Locate the cell with the specified text and output its [x, y] center coordinate. 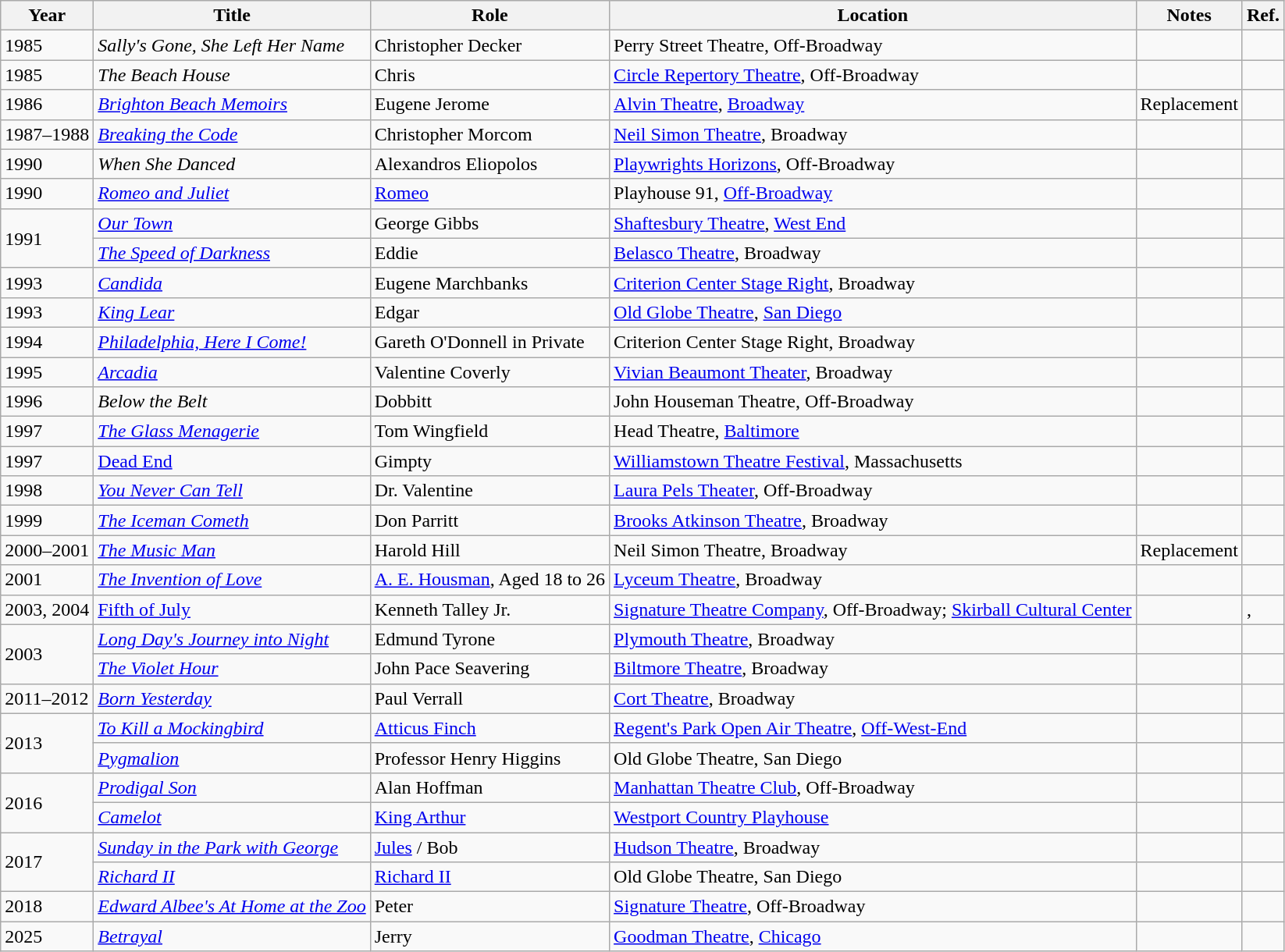
Breaking the Code [232, 134]
Title [232, 16]
Ref. [1263, 16]
Betrayal [232, 936]
The Beach House [232, 75]
Circle Repertory Theatre, Off-Broadway [873, 75]
Jules / Bob [489, 847]
To Kill a Mockingbird [232, 728]
Gimpty [489, 461]
You Never Can Tell [232, 491]
Long Day's Journey into Night [232, 639]
John Houseman Theatre, Off-Broadway [873, 402]
Tom Wingfield [489, 432]
Alexandros Eliopolos [489, 164]
Kenneth Talley Jr. [489, 609]
Sally's Gone, She Left Her Name [232, 45]
Shaftesbury Theatre, West End [873, 223]
Plymouth Theatre, Broadway [873, 639]
The Invention of Love [232, 580]
Jerry [489, 936]
Goodman Theatre, Chicago [873, 936]
2013 [47, 743]
Signature Theatre, Off-Broadway [873, 907]
Atticus Finch [489, 728]
George Gibbs [489, 223]
Chris [489, 75]
1996 [47, 402]
1994 [47, 342]
Biltmore Theatre, Broadway [873, 669]
Year [47, 16]
Christopher Morcom [489, 134]
2018 [47, 907]
The Violet Hour [232, 669]
King Arthur [489, 817]
The Glass Menagerie [232, 432]
Alan Hoffman [489, 787]
Brighton Beach Memoirs [232, 105]
Gareth O'Donnell in Private [489, 342]
Paul Verrall [489, 698]
1987–1988 [47, 134]
2003 [47, 654]
1986 [47, 105]
Sunday in the Park with George [232, 847]
Eddie [489, 253]
Alvin Theatre, Broadway [873, 105]
Below the Belt [232, 402]
Eugene Jerome [489, 105]
Vivian Beaumont Theater, Broadway [873, 372]
The Music Man [232, 550]
A. E. Housman, Aged 18 to 26 [489, 580]
Fifth of July [232, 609]
2001 [47, 580]
Pygmalion [232, 758]
Head Theatre, Baltimore [873, 432]
1995 [47, 372]
Lyceum Theatre, Broadway [873, 580]
John Pace Seavering [489, 669]
The Speed of Darkness [232, 253]
Role [489, 16]
2000–2001 [47, 550]
2011–2012 [47, 698]
Eugene Marchbanks [489, 282]
Valentine Coverly [489, 372]
, [1263, 609]
Hudson Theatre, Broadway [873, 847]
Edgar [489, 312]
2025 [47, 936]
Dobbitt [489, 402]
Arcadia [232, 372]
Born Yesterday [232, 698]
Professor Henry Higgins [489, 758]
1998 [47, 491]
1999 [47, 520]
Dead End [232, 461]
Brooks Atkinson Theatre, Broadway [873, 520]
Our Town [232, 223]
Manhattan Theatre Club, Off-Broadway [873, 787]
Regent's Park Open Air Theatre, Off-West-End [873, 728]
Christopher Decker [489, 45]
Notes [1189, 16]
Camelot [232, 817]
Signature Theatre Company, Off-Broadway; Skirball Cultural Center [873, 609]
Laura Pels Theater, Off-Broadway [873, 491]
Harold Hill [489, 550]
2016 [47, 802]
Dr. Valentine [489, 491]
2017 [47, 861]
Philadelphia, Here I Come! [232, 342]
Williamstown Theatre Festival, Massachusetts [873, 461]
Cort Theatre, Broadway [873, 698]
Prodigal Son [232, 787]
Perry Street Theatre, Off-Broadway [873, 45]
1991 [47, 238]
Candida [232, 282]
2003, 2004 [47, 609]
The Iceman Cometh [232, 520]
Don Parritt [489, 520]
Edmund Tyrone [489, 639]
Romeo [489, 194]
Westport Country Playhouse [873, 817]
Romeo and Juliet [232, 194]
Playwrights Horizons, Off-Broadway [873, 164]
Peter [489, 907]
Belasco Theatre, Broadway [873, 253]
King Lear [232, 312]
Edward Albee's At Home at the Zoo [232, 907]
When She Danced [232, 164]
Location [873, 16]
Playhouse 91, Off-Broadway [873, 194]
